Scan for the cell matching the given text and deliver its (X, Y) coordinate at center. 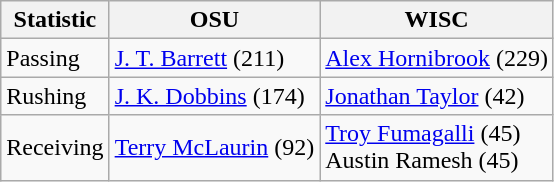
J. T. Barrett (211) (214, 58)
OSU (214, 20)
J. K. Dobbins (174) (214, 96)
Rushing (55, 96)
Alex Hornibrook (229) (437, 58)
Terry McLaurin (92) (214, 148)
Jonathan Taylor (42) (437, 96)
WISC (437, 20)
Statistic (55, 20)
Passing (55, 58)
Troy Fumagalli (45) Austin Ramesh (45) (437, 148)
Receiving (55, 148)
